Extract the [x, y] coordinate from the center of the cell holding the provided text.  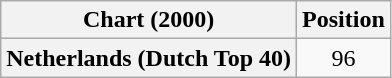
Position [344, 20]
Netherlands (Dutch Top 40) [149, 58]
96 [344, 58]
Chart (2000) [149, 20]
